Output the [X, Y] coordinate of the center of the cell containing the given text.  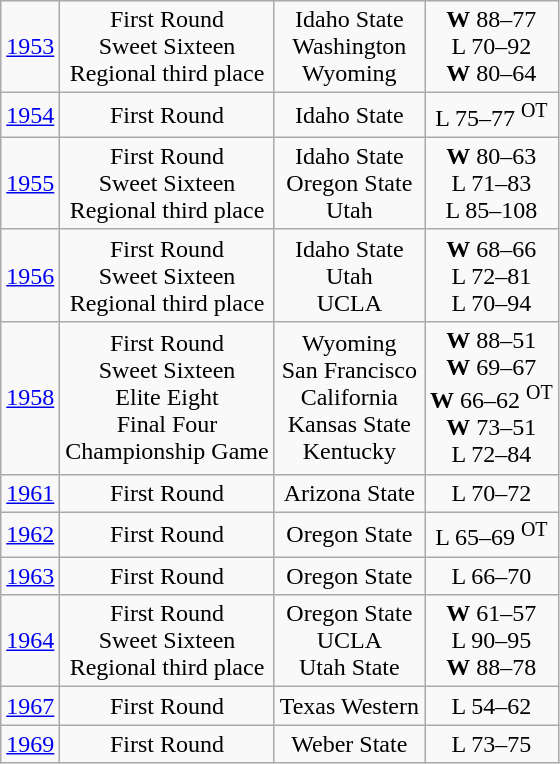
Idaho State [349, 116]
1955 [30, 183]
Idaho StateOregon StateUtah [349, 183]
First RoundSweet SixteenElite EightFinal FourChampionship Game [167, 398]
W 61–57L 90–95W 88–78 [491, 641]
1962 [30, 534]
Oregon StateUCLAUtah State [349, 641]
W 68–66L 72–81L 70–94 [491, 275]
L 70–72 [491, 493]
L 66–70 [491, 576]
1967 [30, 706]
W 80–63L 71–83 L 85–108 [491, 183]
Weber State [349, 744]
L 73–75 [491, 744]
1964 [30, 641]
L 75–77 OT [491, 116]
1956 [30, 275]
1969 [30, 744]
Texas Western [349, 706]
1953 [30, 47]
Idaho StateUtahUCLA [349, 275]
W 88–51W 69–67W 66–62 OTW 73–51L 72–84 [491, 398]
W 88–77L 70–92W 80–64 [491, 47]
L 65–69 OT [491, 534]
1958 [30, 398]
WyomingSan FranciscoCaliforniaKansas StateKentucky [349, 398]
1963 [30, 576]
1961 [30, 493]
L 54–62 [491, 706]
Arizona State [349, 493]
1954 [30, 116]
Idaho StateWashingtonWyoming [349, 47]
